Provide the (X, Y) coordinate of the cell's center where the given text is located.  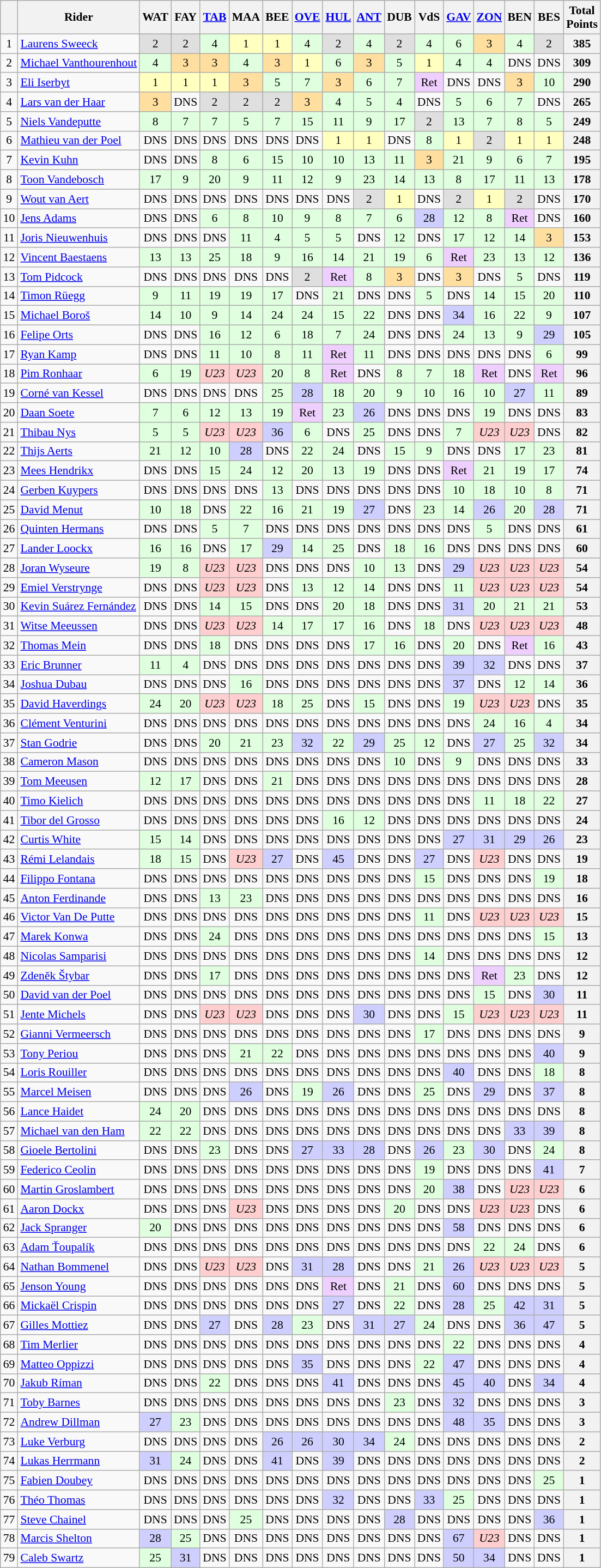
56 (9, 1112)
Lars van der Haar (78, 102)
Wout van Aert (78, 199)
Niels Vandeputte (78, 122)
DUB (399, 17)
57 (9, 1131)
Joran Wyseure (78, 568)
David van der Poel (78, 995)
89 (582, 393)
55 (9, 1092)
Toby Barnes (78, 1403)
96 (582, 374)
119 (582, 277)
BES (549, 17)
Steve Chainel (78, 1519)
Tibor del Grosso (78, 820)
Curtis White (78, 840)
Eric Brunner (78, 665)
Eli Iserbyt (78, 83)
Jenson Young (78, 1286)
105 (582, 335)
44 (9, 879)
Michael van den Ham (78, 1131)
Gioele Bertolini (78, 1151)
59 (9, 1170)
75 (9, 1481)
Thomas Mein (78, 646)
Mickaël Crispin (78, 1306)
Loris Rouiller (78, 1073)
TotalPoints (582, 17)
Marcel Meisen (78, 1092)
Marcis Shelton (78, 1539)
Rémi Lelandais (78, 859)
Gianni Vermeersch (78, 1034)
Joshua Dubau (78, 685)
Thijs Aerts (78, 451)
52 (9, 1034)
82 (582, 432)
Witse Meeussen (78, 626)
309 (582, 63)
ZON (489, 17)
65 (9, 1286)
Laurens Sweeck (78, 44)
Felipe Orts (78, 335)
77 (9, 1519)
290 (582, 83)
Cameron Mason (78, 762)
Tim Merlier (78, 1345)
69 (9, 1364)
78 (9, 1539)
TAB (215, 17)
Jens Adams (78, 219)
Corné van Kessel (78, 393)
Victor Van De Putte (78, 917)
Emiel Verstrynge (78, 588)
195 (582, 160)
Clément Venturini (78, 723)
HUL (338, 17)
Nathan Bommenel (78, 1267)
Quinten Hermans (78, 529)
385 (582, 44)
BEE (277, 17)
Rider (78, 17)
99 (582, 354)
Kevin Suárez Fernández (78, 607)
FAY (185, 17)
VdS (429, 17)
Mathieu van der Poel (78, 141)
Caleb Swartz (78, 1558)
153 (582, 238)
Timo Kielich (78, 801)
136 (582, 257)
107 (582, 316)
ANT (369, 17)
Zdeněk Štybar (78, 976)
David Menut (78, 510)
Kevin Kuhn (78, 160)
Gerben Kuypers (78, 491)
Matteo Oppizzi (78, 1364)
83 (582, 413)
70 (9, 1383)
Marek Konwa (78, 937)
Michael Boroš (78, 316)
66 (9, 1306)
Lukas Herrmann (78, 1461)
Federico Ceolin (78, 1170)
Tony Periou (78, 1054)
Gilles Mottiez (78, 1325)
Daan Soete (78, 413)
Luke Verburg (78, 1442)
Thibau Nys (78, 432)
265 (582, 102)
Fabien Doubey (78, 1481)
Lander Loockx (78, 549)
51 (9, 1015)
Joris Nieuwenhuis (78, 238)
Tom Meeusen (78, 782)
Jack Spranger (78, 1228)
49 (9, 976)
Timon Rüegg (78, 296)
160 (582, 219)
Adam Ťoupalík (78, 1248)
62 (9, 1228)
178 (582, 180)
Michael Vanthourenhout (78, 63)
81 (582, 451)
Théo Thomas (78, 1500)
Tom Pidcock (78, 277)
63 (9, 1248)
79 (9, 1558)
73 (9, 1442)
WAT (155, 17)
46 (9, 917)
76 (9, 1500)
Lance Haidet (78, 1112)
68 (9, 1345)
Aaron Dockx (78, 1209)
Ryan Kamp (78, 354)
David Haverdings (78, 704)
OVE (307, 17)
64 (9, 1267)
Pim Ronhaar (78, 374)
249 (582, 122)
Filippo Fontana (78, 879)
Nicolas Samparisi (78, 956)
Anton Ferdinande (78, 898)
Martin Groslambert (78, 1189)
Toon Vandebosch (78, 180)
170 (582, 199)
Stan Godrie (78, 743)
BEN (520, 17)
Vincent Baestaens (78, 257)
248 (582, 141)
Mees Hendrikx (78, 471)
MAA (246, 17)
Andrew Dillman (78, 1422)
GAV (459, 17)
Jakub Ríman (78, 1383)
72 (9, 1422)
Jente Michels (78, 1015)
110 (582, 296)
